Pinpoint the cell where the given text exists, returning its (x, y) midpoint coordinate. 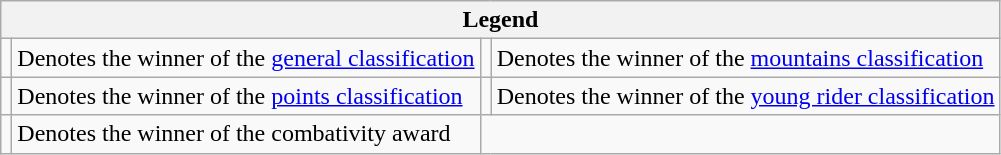
Denotes the winner of the combativity award (246, 134)
Legend (500, 20)
Denotes the winner of the general classification (246, 58)
Denotes the winner of the points classification (246, 96)
Denotes the winner of the young rider classification (746, 96)
Denotes the winner of the mountains classification (746, 58)
